Pinpoint the cell where the given text exists, returning its (x, y) midpoint coordinate. 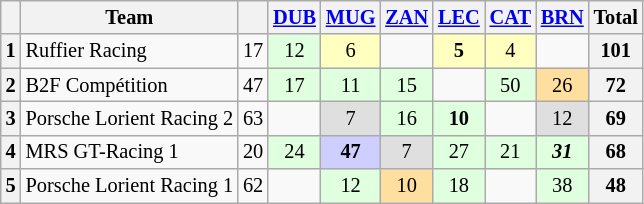
21 (510, 152)
CAT (510, 17)
Team (130, 17)
BRN (562, 17)
MRS GT-Racing 1 (130, 152)
Porsche Lorient Racing 2 (130, 118)
15 (406, 85)
Ruffier Racing (130, 51)
24 (294, 152)
LEC (459, 17)
DUB (294, 17)
18 (459, 186)
6 (351, 51)
26 (562, 85)
2 (11, 85)
B2F Compétition (130, 85)
ZAN (406, 17)
11 (351, 85)
MUG (351, 17)
50 (510, 85)
20 (253, 152)
68 (616, 152)
38 (562, 186)
62 (253, 186)
48 (616, 186)
69 (616, 118)
27 (459, 152)
63 (253, 118)
101 (616, 51)
Porsche Lorient Racing 1 (130, 186)
72 (616, 85)
31 (562, 152)
1 (11, 51)
Total (616, 17)
3 (11, 118)
16 (406, 118)
